Return (x, y) of the center of cell containing provided text 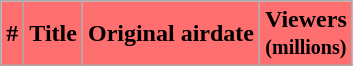
Title (54, 34)
# (12, 34)
Original airdate (170, 34)
Viewers(millions) (306, 34)
